Capture the cell that displays the provided text and extract its (x, y) central coordinate. 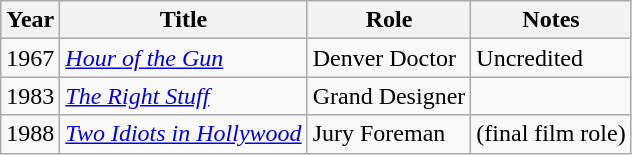
Role (389, 20)
Grand Designer (389, 96)
Year (30, 20)
Hour of the Gun (184, 58)
Title (184, 20)
Jury Foreman (389, 134)
Two Idiots in Hollywood (184, 134)
1983 (30, 96)
1967 (30, 58)
Notes (551, 20)
1988 (30, 134)
(final film role) (551, 134)
Uncredited (551, 58)
Denver Doctor (389, 58)
The Right Stuff (184, 96)
